Return the [X, Y] coordinate for the center point of the cell that contains the specified text.  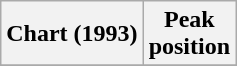
Peakposition [189, 34]
Chart (1993) [72, 34]
